Extract the [x, y] coordinate from the center of the cell holding the provided text.  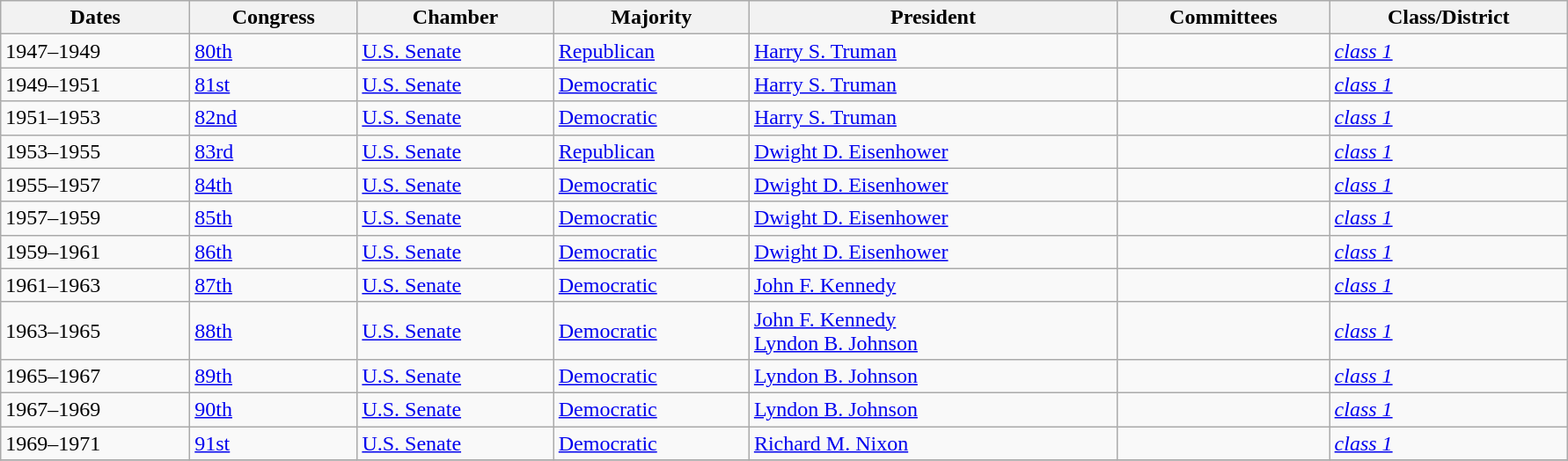
90th [274, 409]
80th [274, 51]
82nd [274, 118]
President [933, 18]
87th [274, 285]
89th [274, 376]
88th [274, 331]
83rd [274, 151]
91st [274, 443]
1957–1959 [95, 218]
1955–1957 [95, 185]
Dates [95, 18]
Class/District [1448, 18]
Chamber [456, 18]
1969–1971 [95, 443]
86th [274, 252]
1953–1955 [95, 151]
Committees [1223, 18]
1961–1963 [95, 285]
81st [274, 84]
1963–1965 [95, 331]
Majority [651, 18]
1949–1951 [95, 84]
1967–1969 [95, 409]
1959–1961 [95, 252]
1951–1953 [95, 118]
1947–1949 [95, 51]
85th [274, 218]
84th [274, 185]
1965–1967 [95, 376]
John F. KennedyLyndon B. Johnson [933, 331]
Congress [274, 18]
John F. Kennedy [933, 285]
Richard M. Nixon [933, 443]
